Return [X, Y] of the center of cell containing provided text 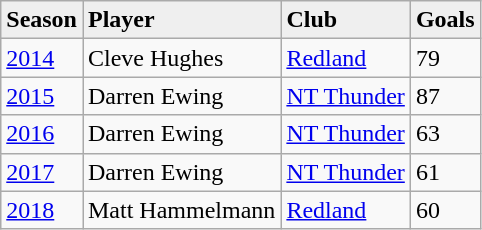
2018 [42, 210]
79 [445, 58]
Season [42, 20]
2014 [42, 58]
60 [445, 210]
2017 [42, 172]
61 [445, 172]
2016 [42, 134]
Player [181, 20]
Club [346, 20]
Goals [445, 20]
2015 [42, 96]
Matt Hammelmann [181, 210]
63 [445, 134]
Cleve Hughes [181, 58]
87 [445, 96]
